Identify which cell holds the provided text, then report its (X, Y) central coordinate. 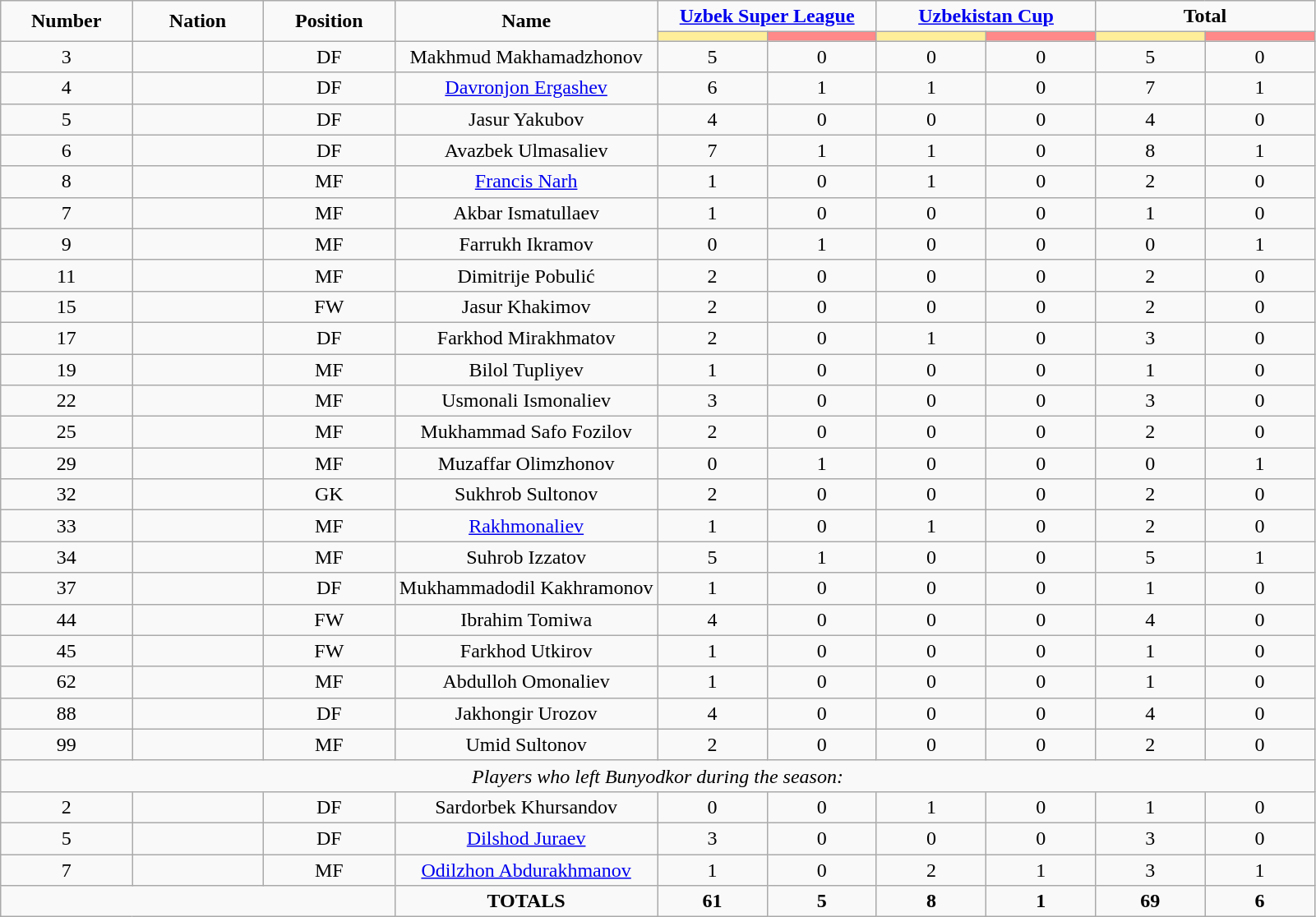
Players who left Bunyodkor during the season: (658, 776)
Avazbek Ulmasaliev (526, 150)
Farkhod Utkirov (526, 651)
Uzbek Super League (767, 16)
25 (67, 432)
37 (67, 588)
Francis Narh (526, 182)
19 (67, 369)
Rakhmonaliev (526, 526)
Muzaffar Olimzhonov (526, 463)
Suhrob Izzatov (526, 557)
TOTALS (526, 901)
Nation (198, 21)
29 (67, 463)
11 (67, 275)
Dilshod Juraev (526, 838)
Davronjon Ergashev (526, 88)
Bilol Tupliyev (526, 369)
99 (67, 744)
61 (712, 901)
Jasur Khakimov (526, 306)
Jakhongir Urozov (526, 713)
Sardorbek Khursandov (526, 807)
9 (67, 244)
62 (67, 682)
88 (67, 713)
Ibrahim Tomiwa (526, 620)
Odilzhon Abdurakhmanov (526, 870)
Umid Sultonov (526, 744)
GK (329, 495)
45 (67, 651)
32 (67, 495)
Dimitrije Pobulić (526, 275)
Jasur Yakubov (526, 119)
Akbar Ismatullaev (526, 213)
Mukhammadodil Kakhramonov (526, 588)
69 (1151, 901)
44 (67, 620)
Mukhammad Safo Fozilov (526, 432)
22 (67, 401)
Position (329, 21)
Name (526, 21)
Uzbekistan Cup (986, 16)
Number (67, 21)
15 (67, 306)
Makhmud Makhamadzhonov (526, 57)
33 (67, 526)
Sukhrob Sultonov (526, 495)
34 (67, 557)
17 (67, 338)
Abdulloh Omonaliev (526, 682)
Total (1205, 16)
Farkhod Mirakhmatov (526, 338)
Farrukh Ikramov (526, 244)
Usmonali Ismonaliev (526, 401)
